Determine the (x, y) coordinate at the center of the cell enclosing the given text.  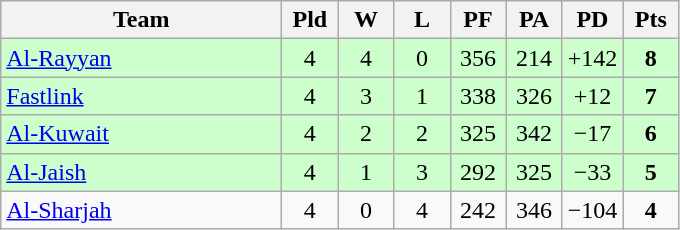
PA (534, 20)
346 (534, 210)
+142 (592, 58)
214 (534, 58)
242 (478, 210)
PF (478, 20)
Al-Rayyan (142, 58)
6 (651, 134)
PD (592, 20)
+12 (592, 96)
Al-Jaish (142, 172)
Team (142, 20)
Al-Kuwait (142, 134)
Al-Sharjah (142, 210)
−104 (592, 210)
Pts (651, 20)
Pld (310, 20)
7 (651, 96)
292 (478, 172)
Fastlink (142, 96)
342 (534, 134)
L (422, 20)
338 (478, 96)
−17 (592, 134)
326 (534, 96)
W (366, 20)
−33 (592, 172)
356 (478, 58)
8 (651, 58)
5 (651, 172)
